Output the [X, Y] coordinate of the center of the cell containing the given text.  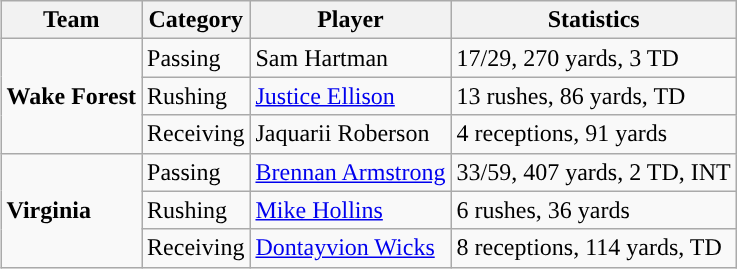
17/29, 270 yards, 3 TD [594, 58]
Justice Ellison [350, 96]
Virginia [72, 210]
Sam Hartman [350, 58]
13 rushes, 86 yards, TD [594, 96]
Statistics [594, 20]
Jaquarii Roberson [350, 134]
4 receptions, 91 yards [594, 134]
Mike Hollins [350, 210]
Dontayvion Wicks [350, 248]
Player [350, 20]
8 receptions, 114 yards, TD [594, 248]
Wake Forest [72, 96]
33/59, 407 yards, 2 TD, INT [594, 172]
Team [72, 20]
Brennan Armstrong [350, 172]
Category [196, 20]
6 rushes, 36 yards [594, 210]
